Provide the (x, y) coordinate of the cell's center where the given text is located.  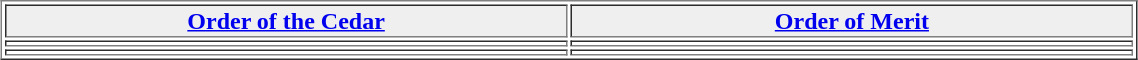
Order of the Cedar (286, 20)
Order of Merit (852, 20)
